Locate the cell with the specified text and output its [X, Y] center coordinate. 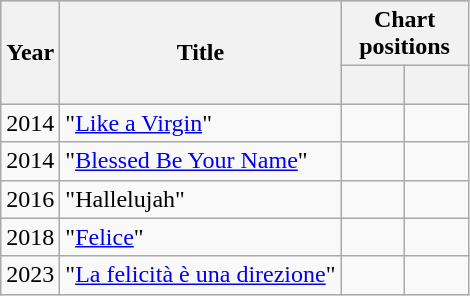
2018 [30, 237]
"Blessed Be Your Name" [200, 161]
"Like a Virgin" [200, 123]
"La felicità è una direzione" [200, 275]
"Hallelujah" [200, 199]
Year [30, 52]
2023 [30, 275]
Chart positions [404, 34]
Title [200, 52]
2016 [30, 199]
"Felice" [200, 237]
